Output the [X, Y] coordinate of the center of the cell containing the given text.  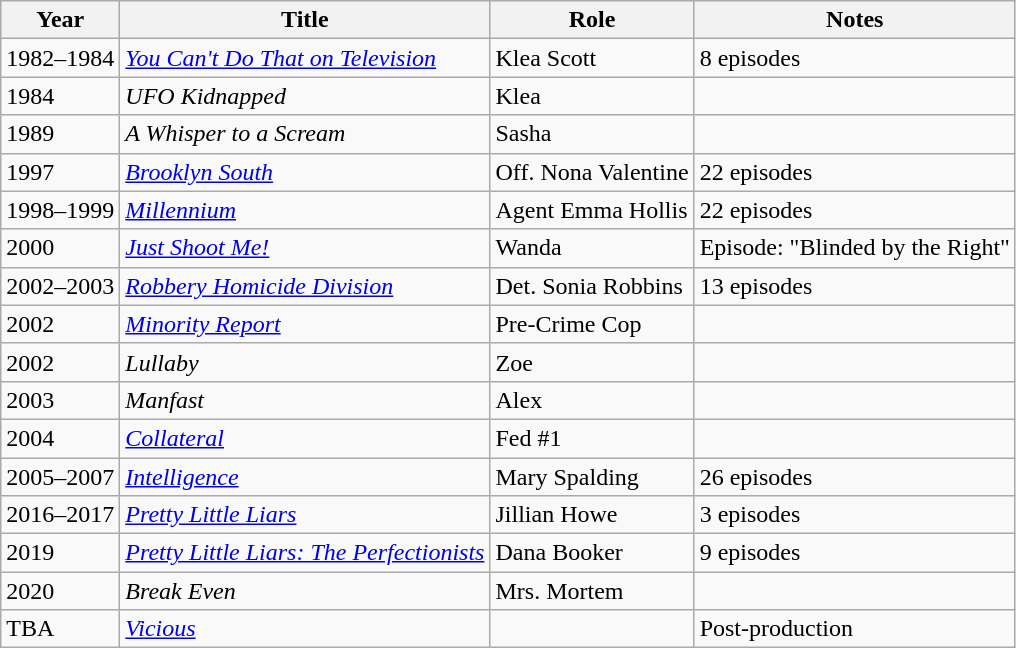
Det. Sonia Robbins [592, 286]
9 episodes [854, 553]
1984 [60, 96]
26 episodes [854, 477]
Lullaby [305, 362]
13 episodes [854, 286]
Off. Nona Valentine [592, 172]
1997 [60, 172]
Break Even [305, 591]
Sasha [592, 134]
2019 [60, 553]
Pre-Crime Cop [592, 324]
2005–2007 [60, 477]
2000 [60, 248]
Role [592, 20]
Post-production [854, 629]
A Whisper to a Scream [305, 134]
Intelligence [305, 477]
Minority Report [305, 324]
2016–2017 [60, 515]
1989 [60, 134]
Pretty Little Liars [305, 515]
Robbery Homicide Division [305, 286]
2004 [60, 438]
1982–1984 [60, 58]
3 episodes [854, 515]
2020 [60, 591]
Millennium [305, 210]
Notes [854, 20]
Year [60, 20]
Episode: "Blinded by the Right" [854, 248]
Klea Scott [592, 58]
Brooklyn South [305, 172]
2002–2003 [60, 286]
Jillian Howe [592, 515]
Alex [592, 400]
Mrs. Mortem [592, 591]
Pretty Little Liars: The Perfectionists [305, 553]
You Can't Do That on Television [305, 58]
2003 [60, 400]
Manfast [305, 400]
Title [305, 20]
8 episodes [854, 58]
Just Shoot Me! [305, 248]
UFO Kidnapped [305, 96]
Klea [592, 96]
TBA [60, 629]
Zoe [592, 362]
Agent Emma Hollis [592, 210]
Collateral [305, 438]
Vicious [305, 629]
Mary Spalding [592, 477]
1998–1999 [60, 210]
Fed #1 [592, 438]
Dana Booker [592, 553]
Wanda [592, 248]
